Scan for the cell matching the given text and deliver its (x, y) coordinate at center. 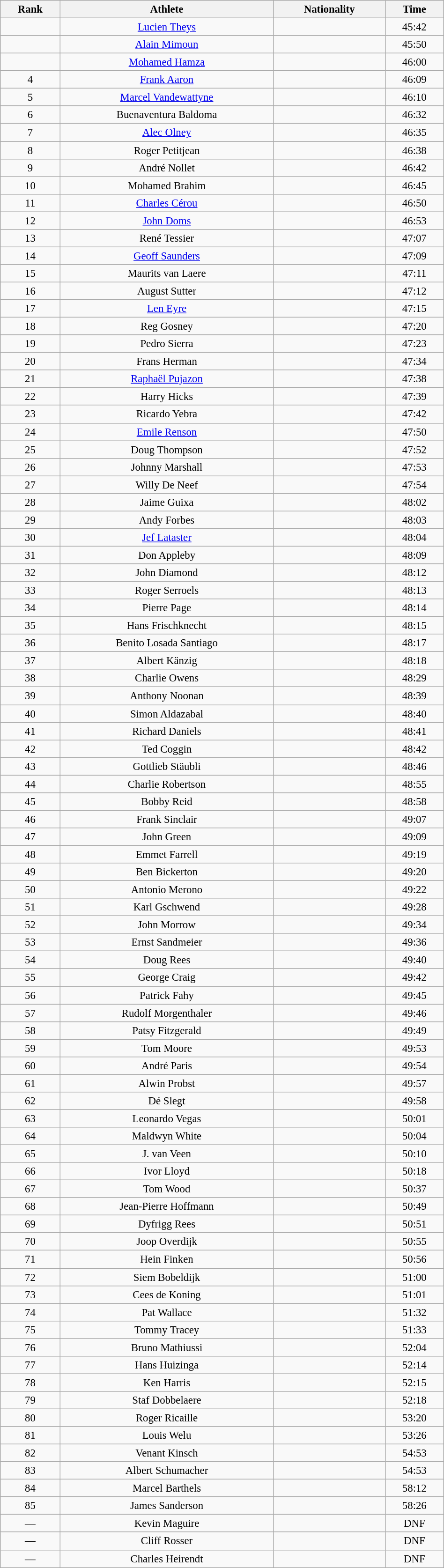
49:58 (414, 1101)
47:34 (414, 362)
47:15 (414, 309)
84 (30, 1488)
29 (30, 520)
Anthony Noonan (167, 696)
Frank Sinclair (167, 819)
Cees de Koning (167, 1294)
37 (30, 661)
45:50 (414, 44)
47:23 (414, 344)
Venant Kinsch (167, 1453)
12 (30, 221)
46:09 (414, 80)
76 (30, 1347)
August Sutter (167, 291)
Bobby Reid (167, 802)
Nationality (330, 9)
49:09 (414, 837)
24 (30, 432)
6 (30, 115)
32 (30, 573)
83 (30, 1471)
46:42 (414, 168)
53:20 (414, 1418)
Emmet Farrell (167, 854)
39 (30, 696)
48:55 (414, 784)
28 (30, 503)
50:55 (414, 1242)
52:04 (414, 1347)
Lucien Theys (167, 27)
79 (30, 1400)
Tom Moore (167, 1048)
49:45 (414, 995)
Cliff Rosser (167, 1541)
71 (30, 1259)
50:10 (414, 1154)
68 (30, 1206)
47:53 (414, 467)
50:56 (414, 1259)
Frans Herman (167, 362)
45:42 (414, 27)
33 (30, 591)
J. van Veen (167, 1154)
51:01 (414, 1294)
34 (30, 608)
11 (30, 203)
8 (30, 150)
48:42 (414, 749)
5 (30, 97)
40 (30, 714)
70 (30, 1242)
Alwin Probst (167, 1083)
Staf Dobbelaere (167, 1400)
Len Eyre (167, 309)
4 (30, 80)
Don Appleby (167, 555)
André Nollet (167, 168)
49:57 (414, 1083)
73 (30, 1294)
63 (30, 1118)
Harry Hicks (167, 397)
21 (30, 379)
Maurits van Laere (167, 274)
Jef Lataster (167, 538)
Antonio Merono (167, 890)
16 (30, 291)
46:35 (414, 133)
Richard Daniels (167, 731)
52:14 (414, 1365)
75 (30, 1330)
48:09 (414, 555)
Mohamed Hamza (167, 62)
74 (30, 1312)
47:39 (414, 397)
52:18 (414, 1400)
49:07 (414, 819)
49:46 (414, 1013)
51:00 (414, 1277)
Simon Aldazabal (167, 714)
Charlie Owens (167, 679)
George Craig (167, 978)
Ivor Lloyd (167, 1171)
Marcel Vandewattyne (167, 97)
64 (30, 1136)
Willy De Neef (167, 485)
42 (30, 749)
Joop Overdijk (167, 1242)
48:29 (414, 679)
Hein Finken (167, 1259)
Buenaventura Baldoma (167, 115)
49:42 (414, 978)
Kevin Maguire (167, 1524)
Reg Gosney (167, 326)
Mohamed Brahim (167, 185)
Jean-Pierre Hoffmann (167, 1206)
52:15 (414, 1383)
49:49 (414, 1030)
Jaime Guixa (167, 503)
55 (30, 978)
22 (30, 397)
25 (30, 450)
49:34 (414, 925)
Alec Olney (167, 133)
Frank Aaron (167, 80)
78 (30, 1383)
58 (30, 1030)
51:33 (414, 1330)
47:12 (414, 291)
48:14 (414, 608)
72 (30, 1277)
36 (30, 643)
49:28 (414, 907)
51:32 (414, 1312)
47:52 (414, 450)
Hans Frischknecht (167, 626)
Roger Serroels (167, 591)
46:10 (414, 97)
Doug Thompson (167, 450)
17 (30, 309)
46 (30, 819)
Hans Huizinga (167, 1365)
Time (414, 9)
Pedro Sierra (167, 344)
50 (30, 890)
41 (30, 731)
50:04 (414, 1136)
Pat Wallace (167, 1312)
Doug Rees (167, 960)
13 (30, 238)
57 (30, 1013)
Albert Känzig (167, 661)
48:58 (414, 802)
18 (30, 326)
46:53 (414, 221)
Alain Mimoun (167, 44)
27 (30, 485)
47:42 (414, 414)
Louis Welu (167, 1435)
Marcel Barthels (167, 1488)
Tom Wood (167, 1189)
48:15 (414, 626)
John Diamond (167, 573)
Emile Renson (167, 432)
James Sanderson (167, 1506)
48 (30, 854)
58:26 (414, 1506)
49:20 (414, 872)
23 (30, 414)
Patsy Fitzgerald (167, 1030)
John Morrow (167, 925)
Geoff Saunders (167, 256)
50:37 (414, 1189)
50:49 (414, 1206)
48:41 (414, 731)
Ben Bickerton (167, 872)
Athlete (167, 9)
Rudolf Morgenthaler (167, 1013)
14 (30, 256)
46:50 (414, 203)
62 (30, 1101)
47:11 (414, 274)
Dé Slegt (167, 1101)
49:36 (414, 942)
Charles Heirendt (167, 1559)
35 (30, 626)
Karl Gschwend (167, 907)
Benito Losada Santiago (167, 643)
Raphaël Pujazon (167, 379)
85 (30, 1506)
Tommy Tracey (167, 1330)
Roger Ricaille (167, 1418)
7 (30, 133)
81 (30, 1435)
48:39 (414, 696)
15 (30, 274)
46:32 (414, 115)
56 (30, 995)
John Green (167, 837)
Ernst Sandmeier (167, 942)
54 (30, 960)
58:12 (414, 1488)
49:19 (414, 854)
André Paris (167, 1066)
50:01 (414, 1118)
59 (30, 1048)
47:50 (414, 432)
47:20 (414, 326)
69 (30, 1224)
Dyfrigg Rees (167, 1224)
47:54 (414, 485)
46:45 (414, 185)
46:38 (414, 150)
48:03 (414, 520)
50:51 (414, 1224)
Pierre Page (167, 608)
67 (30, 1189)
61 (30, 1083)
Patrick Fahy (167, 995)
53:26 (414, 1435)
49:22 (414, 890)
30 (30, 538)
48:04 (414, 538)
Maldwyn White (167, 1136)
38 (30, 679)
48:17 (414, 643)
47:38 (414, 379)
53 (30, 942)
60 (30, 1066)
Charlie Robertson (167, 784)
Ted Coggin (167, 749)
Charles Cérou (167, 203)
48:12 (414, 573)
Ricardo Yebra (167, 414)
48:13 (414, 591)
Siem Bobeldijk (167, 1277)
48:18 (414, 661)
65 (30, 1154)
49:54 (414, 1066)
Andy Forbes (167, 520)
31 (30, 555)
52 (30, 925)
19 (30, 344)
43 (30, 766)
Bruno Mathiussi (167, 1347)
49:40 (414, 960)
48:02 (414, 503)
Gottlieb Stäubli (167, 766)
48:46 (414, 766)
20 (30, 362)
John Doms (167, 221)
49 (30, 872)
50:18 (414, 1171)
Rank (30, 9)
49:53 (414, 1048)
26 (30, 467)
45 (30, 802)
47:07 (414, 238)
Albert Schumacher (167, 1471)
51 (30, 907)
48:40 (414, 714)
46:00 (414, 62)
47:09 (414, 256)
44 (30, 784)
82 (30, 1453)
Ken Harris (167, 1383)
47 (30, 837)
Leonardo Vegas (167, 1118)
77 (30, 1365)
Johnny Marshall (167, 467)
10 (30, 185)
80 (30, 1418)
9 (30, 168)
René Tessier (167, 238)
66 (30, 1171)
Roger Petitjean (167, 150)
